Detect which cell encompasses the target text, then output its (X, Y) center coordinate. 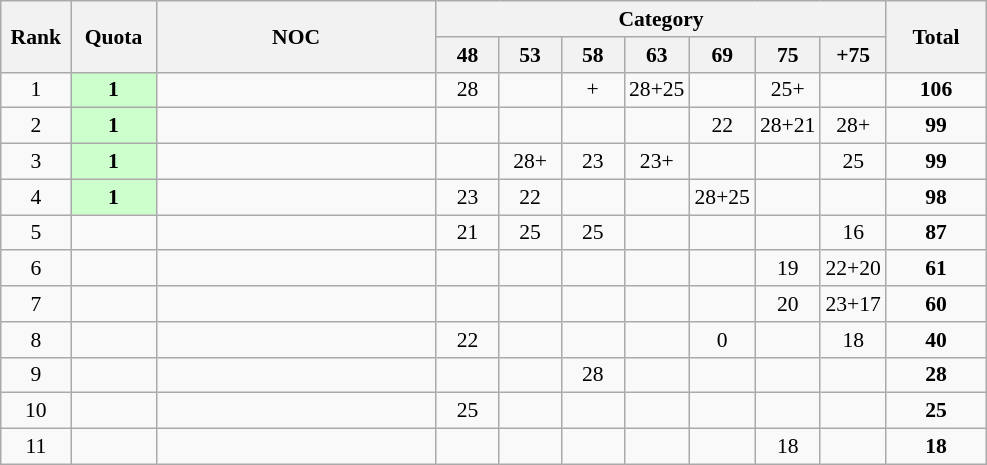
53 (530, 55)
Total (936, 36)
Category (661, 19)
3 (36, 162)
5 (36, 233)
106 (936, 90)
19 (788, 269)
16 (852, 233)
4 (36, 197)
2 (36, 126)
11 (36, 447)
48 (468, 55)
22+20 (852, 269)
28+21 (788, 126)
6 (36, 269)
69 (722, 55)
23+ (656, 162)
+75 (852, 55)
63 (656, 55)
20 (788, 304)
0 (722, 340)
23+17 (852, 304)
10 (36, 411)
NOC (296, 36)
87 (936, 233)
8 (36, 340)
61 (936, 269)
7 (36, 304)
60 (936, 304)
98 (936, 197)
75 (788, 55)
+ (592, 90)
21 (468, 233)
9 (36, 375)
58 (592, 55)
40 (936, 340)
Quota (114, 36)
25+ (788, 90)
Rank (36, 36)
